Detect which cell encompasses the target text, then output its [x, y] center coordinate. 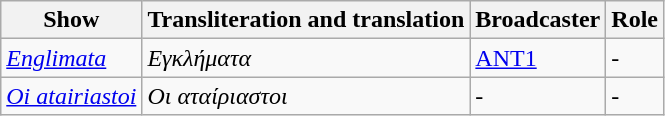
Οι αταίριαστοι [306, 96]
Transliteration and translation [306, 20]
Broadcaster [538, 20]
ANT1 [538, 58]
Englimata [72, 58]
Oi atairiastoi [72, 96]
Role [635, 20]
Εγκλήματα [306, 58]
Show [72, 20]
